For the text-containing cell, return its midpoint in [X, Y] coordinate format. 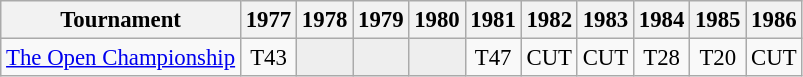
1980 [437, 20]
1979 [381, 20]
1977 [268, 20]
1983 [605, 20]
1978 [325, 20]
1982 [549, 20]
T28 [661, 58]
1984 [661, 20]
T43 [268, 58]
T20 [718, 58]
T47 [493, 58]
1986 [774, 20]
1985 [718, 20]
The Open Championship [121, 58]
1981 [493, 20]
Tournament [121, 20]
